Scan for the cell matching the given text and deliver its (X, Y) coordinate at center. 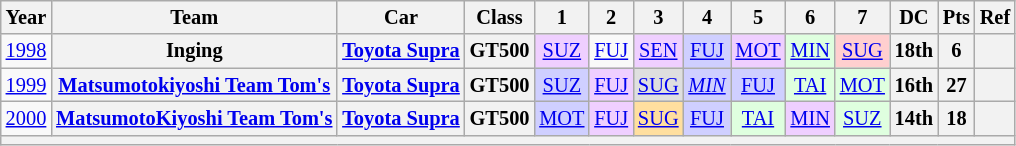
DC (914, 17)
7 (862, 17)
27 (956, 85)
2 (611, 17)
Year (26, 17)
MatsumotoKiyoshi Team Tom's (194, 118)
16th (914, 85)
1998 (26, 51)
Matsumotokiyoshi Team Tom's (194, 85)
Pts (956, 17)
14th (914, 118)
Ref (995, 17)
1 (562, 17)
Team (194, 17)
3 (658, 17)
18 (956, 118)
5 (758, 17)
Inging (194, 51)
Car (400, 17)
Class (500, 17)
18th (914, 51)
1999 (26, 85)
4 (706, 17)
SEN (658, 51)
2000 (26, 118)
